Return the (x, y) coordinate for the center point of the cell that contains the specified text.  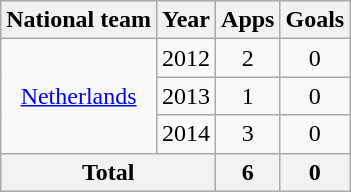
Total (108, 172)
Year (186, 20)
2012 (186, 58)
National team (79, 20)
3 (248, 134)
Netherlands (79, 96)
Goals (315, 20)
Apps (248, 20)
2 (248, 58)
2014 (186, 134)
6 (248, 172)
1 (248, 96)
2013 (186, 96)
